Search for the cell housing the specified text and yield its [x, y] center coordinate. 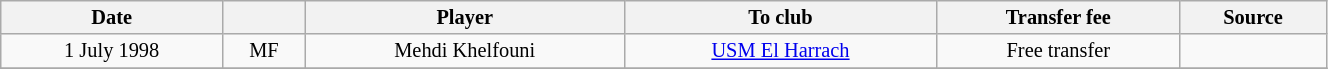
Date [112, 17]
Mehdi Khelfouni [464, 51]
Source [1254, 17]
1 July 1998 [112, 51]
Transfer fee [1058, 17]
To club [780, 17]
Player [464, 17]
MF [264, 51]
Free transfer [1058, 51]
USM El Harrach [780, 51]
